Extract the (x, y) coordinate from the center of the cell holding the provided text.  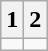
1 (12, 20)
2 (36, 20)
